Find where the given text appears and provide that cell's center as (X, Y) coordinate. 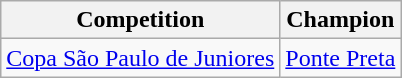
Copa São Paulo de Juniores (140, 58)
Ponte Preta (340, 58)
Champion (340, 20)
Competition (140, 20)
